Return [x, y] of the center of cell containing provided text 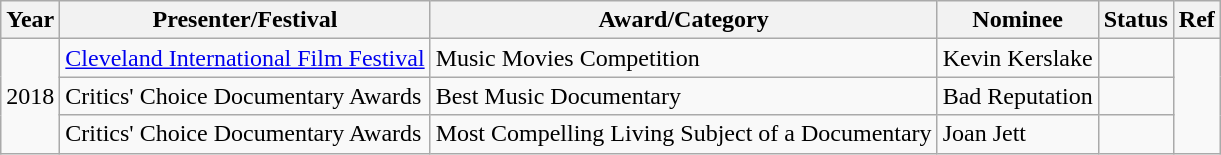
Cleveland International Film Festival [245, 58]
Best Music Documentary [684, 96]
Music Movies Competition [684, 58]
Presenter/Festival [245, 20]
Joan Jett [1018, 134]
Bad Reputation [1018, 96]
Ref [1196, 20]
Status [1136, 20]
Year [30, 20]
Most Compelling Living Subject of a Documentary [684, 134]
2018 [30, 96]
Nominee [1018, 20]
Kevin Kerslake [1018, 58]
Award/Category [684, 20]
